From the cell containing the given text, extract its center point as [X, Y] coordinate. 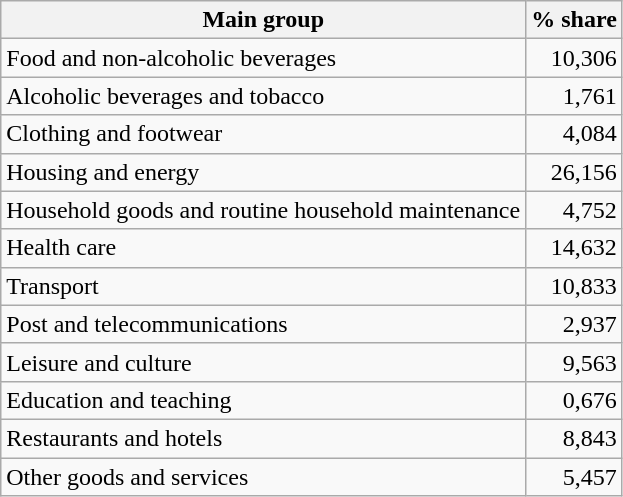
14,632 [574, 248]
5,457 [574, 477]
Food and non-alcoholic beverages [264, 58]
4,752 [574, 210]
9,563 [574, 362]
10,833 [574, 286]
Health care [264, 248]
Education and teaching [264, 400]
Leisure and culture [264, 362]
8,843 [574, 438]
1,761 [574, 96]
2,937 [574, 324]
Transport [264, 286]
Housing and energy [264, 172]
Other goods and services [264, 477]
Alcoholic beverages and tobacco [264, 96]
Main group [264, 20]
Household goods and routine household maintenance [264, 210]
Post and telecommunications [264, 324]
4,084 [574, 134]
26,156 [574, 172]
Clothing and footwear [264, 134]
Restaurants and hotels [264, 438]
0,676 [574, 400]
% share [574, 20]
10,306 [574, 58]
